Detect which cell encompasses the target text, then output its [x, y] center coordinate. 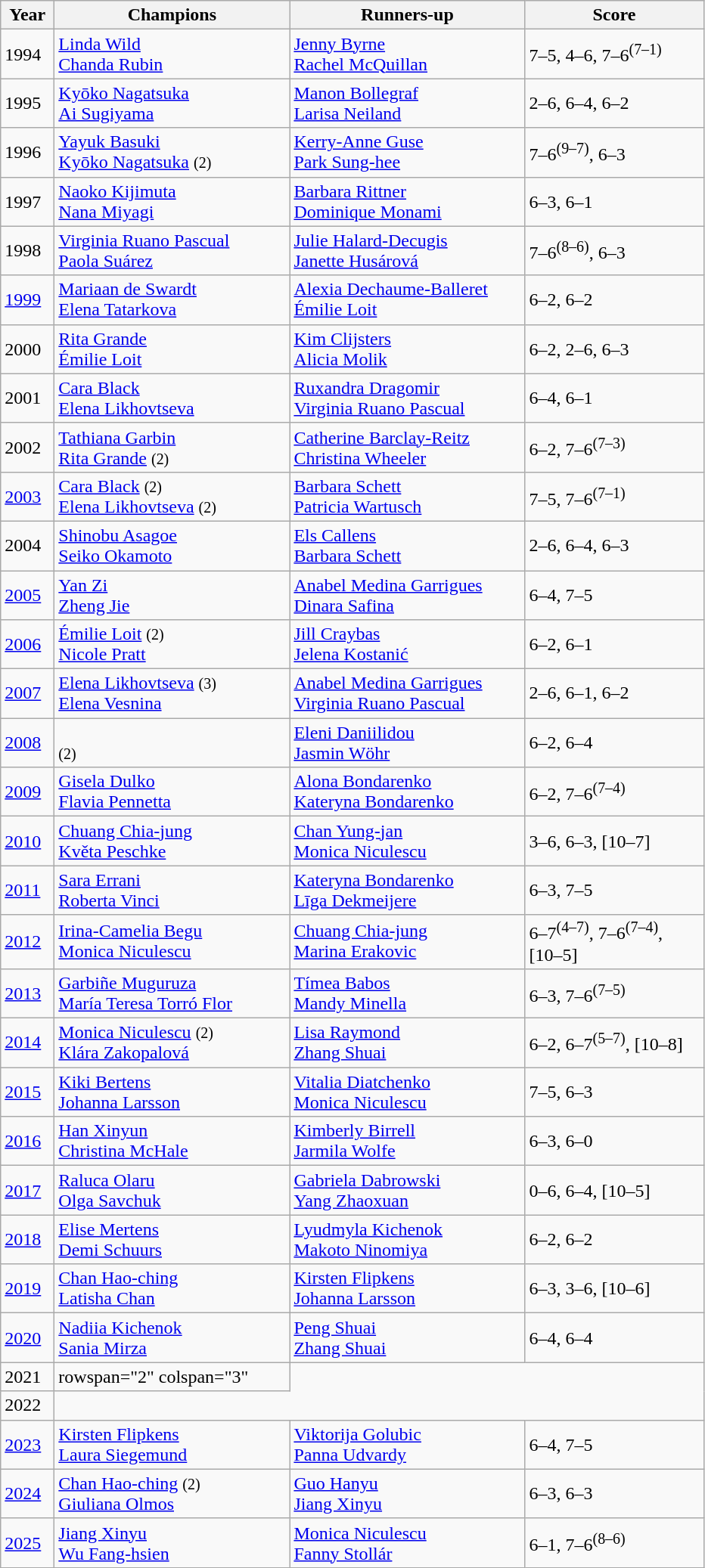
2009 [27, 792]
3–6, 6–3, [10–7] [614, 841]
2020 [27, 1338]
Yan Zi Zheng Jie [172, 594]
2–6, 6–1, 6–2 [614, 694]
7–6(8–6), 6–3 [614, 251]
Tímea Babos Mandy Minella [407, 993]
Lyudmyla Kichenok Makoto Ninomiya [407, 1240]
1997 [27, 201]
Naoko Kijimuta Nana Miyagi [172, 201]
Mariaan de Swardt Elena Tatarkova [172, 299]
Linda Wild Chanda Rubin [172, 54]
Kateryna Bondarenko Līga Dekmeijere [407, 891]
Chan Hao-ching (2) Giuliana Olmos [172, 1494]
Sara Errani Roberta Vinci [172, 891]
Kiki Bertens Johanna Larsson [172, 1092]
Cara Black Elena Likhovtseva [172, 398]
Monica Niculescu (2) Klára Zakopalová [172, 1043]
Garbiñe Muguruza María Teresa Torró Flor [172, 993]
Elena Likhovtseva (3) Elena Vesnina [172, 694]
Shinobu Asagoe Seiko Okamoto [172, 546]
2010 [27, 841]
1999 [27, 299]
2004 [27, 546]
Peng Shuai Zhang Shuai [407, 1338]
6–4, 6–1 [614, 398]
Lisa Raymond Zhang Shuai [407, 1043]
2006 [27, 644]
2021 [27, 1377]
6–7(4–7), 7–6(7–4), [10–5] [614, 942]
Anabel Medina Garrigues Virginia Ruano Pascual [407, 694]
6–2, 6–1 [614, 644]
6–2, 6–7(5–7), [10–8] [614, 1043]
2013 [27, 993]
7–5, 6–3 [614, 1092]
2025 [27, 1542]
Alona Bondarenko Kateryna Bondarenko [407, 792]
1998 [27, 251]
Guo Hanyu Jiang Xinyu [407, 1494]
Manon Bollegraf Larisa Neiland [407, 103]
1994 [27, 54]
Jenny Byrne Rachel McQuillan [407, 54]
Barbara Rittner Dominique Monami [407, 201]
2007 [27, 694]
7–5, 4–6, 7–6(7–1) [614, 54]
7–6(9–7), 6–3 [614, 153]
6–1, 7–6(8–6) [614, 1542]
7–5, 7–6(7–1) [614, 496]
Tathiana Garbin Rita Grande (2) [172, 448]
2012 [27, 942]
Kimberly Birrell Jarmila Wolfe [407, 1142]
Raluca Olaru Olga Savchuk [172, 1190]
Champions [172, 15]
1996 [27, 153]
2011 [27, 891]
6–3, 3–6, [10–6] [614, 1288]
Anabel Medina Garrigues Dinara Safina [407, 594]
Chan Yung-jan Monica Niculescu [407, 841]
0–6, 6–4, [10–5] [614, 1190]
Gabriela Dabrowski Yang Zhaoxuan [407, 1190]
2016 [27, 1142]
Chan Hao-ching Latisha Chan [172, 1288]
2000 [27, 349]
(2) [172, 742]
Han Xinyun Christina McHale [172, 1142]
Alexia Dechaume-Balleret Émilie Loit [407, 299]
Ruxandra Dragomir Virginia Ruano Pascual [407, 398]
2017 [27, 1190]
6–2, 2–6, 6–3 [614, 349]
6–2, 6–4 [614, 742]
Runners-up [407, 15]
Julie Halard-Decugis Janette Husárová [407, 251]
Rita Grande Émilie Loit [172, 349]
2–6, 6–4, 6–3 [614, 546]
Year [27, 15]
Elise Mertens Demi Schuurs [172, 1240]
6–3, 7–6(7–5) [614, 993]
Els Callens Barbara Schett [407, 546]
2024 [27, 1494]
Eleni Daniilidou Jasmin Wöhr [407, 742]
2014 [27, 1043]
Chuang Chia-jung Květa Peschke [172, 841]
Virginia Ruano Pascual Paola Suárez [172, 251]
Irina-Camelia Begu Monica Niculescu [172, 942]
Kim Clijsters Alicia Molik [407, 349]
Jill Craybas Jelena Kostanić [407, 644]
2001 [27, 398]
Yayuk Basuki Kyōko Nagatsuka (2) [172, 153]
2005 [27, 594]
Gisela Dulko Flavia Pennetta [172, 792]
Vitalia Diatchenko Monica Niculescu [407, 1092]
2002 [27, 448]
2019 [27, 1288]
6–3, 6–0 [614, 1142]
6–3, 6–3 [614, 1494]
2023 [27, 1444]
6–2, 7–6(7–3) [614, 448]
Chuang Chia-jung Marina Erakovic [407, 942]
Viktorija Golubic Panna Udvardy [407, 1444]
2008 [27, 742]
Kirsten Flipkens Johanna Larsson [407, 1288]
Monica Niculescu Fanny Stollár [407, 1542]
1995 [27, 103]
2018 [27, 1240]
6–4, 6–4 [614, 1338]
rowspan="2" colspan="3" [172, 1377]
Kyōko Nagatsuka Ai Sugiyama [172, 103]
2003 [27, 496]
Barbara Schett Patricia Wartusch [407, 496]
Nadiia Kichenok Sania Mirza [172, 1338]
Cara Black (2) Elena Likhovtseva (2) [172, 496]
Score [614, 15]
Jiang Xinyu Wu Fang-hsien [172, 1542]
2–6, 6–4, 6–2 [614, 103]
6–3, 7–5 [614, 891]
2022 [27, 1405]
6–3, 6–1 [614, 201]
Émilie Loit (2) Nicole Pratt [172, 644]
2015 [27, 1092]
6–2, 7–6(7–4) [614, 792]
Catherine Barclay-Reitz Christina Wheeler [407, 448]
Kerry-Anne Guse Park Sung-hee [407, 153]
Kirsten Flipkens Laura Siegemund [172, 1444]
